Pinpoint the cell where the given text exists, returning its [x, y] midpoint coordinate. 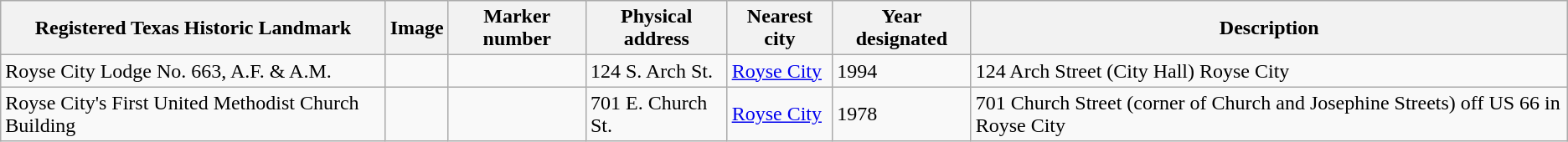
Description [1269, 28]
124 Arch Street (City Hall) Royse City [1269, 71]
Year designated [901, 28]
124 S. Arch St. [657, 71]
Physical address [657, 28]
Marker number [517, 28]
Royse City Lodge No. 663, A.F. & A.M. [193, 71]
Royse City's First United Methodist Church Building [193, 114]
Registered Texas Historic Landmark [193, 28]
1978 [901, 114]
701 Church Street (corner of Church and Josephine Streets) off US 66 in Royse City [1269, 114]
Image [417, 28]
Nearest city [780, 28]
1994 [901, 71]
701 E. Church St. [657, 114]
